Find where the given text appears and provide that cell's center as [X, Y] coordinate. 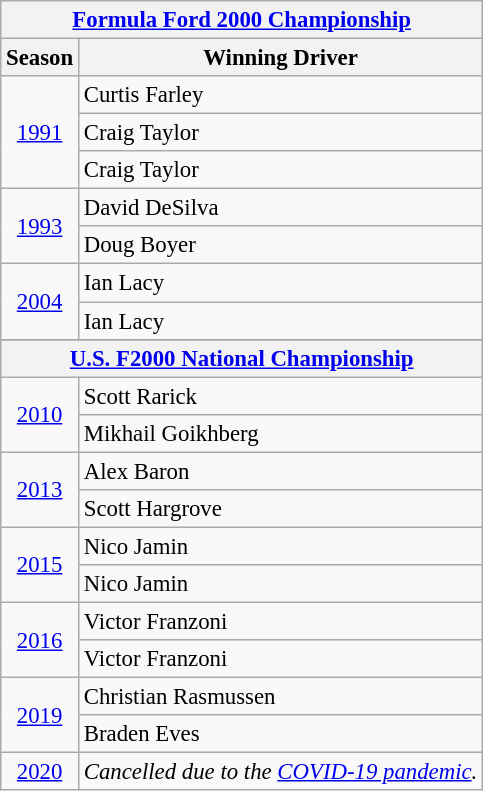
2020 [40, 772]
David DeSilva [280, 208]
Formula Ford 2000 Championship [242, 20]
Curtis Farley [280, 95]
Christian Rasmussen [280, 697]
Season [40, 58]
Scott Hargrove [280, 509]
Winning Driver [280, 58]
Mikhail Goikhberg [280, 433]
Scott Rarick [280, 396]
Cancelled due to the COVID-19 pandemic. [280, 772]
Braden Eves [280, 734]
2010 [40, 414]
2013 [40, 490]
2004 [40, 302]
2019 [40, 716]
Alex Baron [280, 471]
1993 [40, 226]
2015 [40, 564]
Doug Boyer [280, 245]
2016 [40, 640]
1991 [40, 132]
U.S. F2000 National Championship [242, 358]
